Pinpoint the cell where the given text exists, returning its (X, Y) midpoint coordinate. 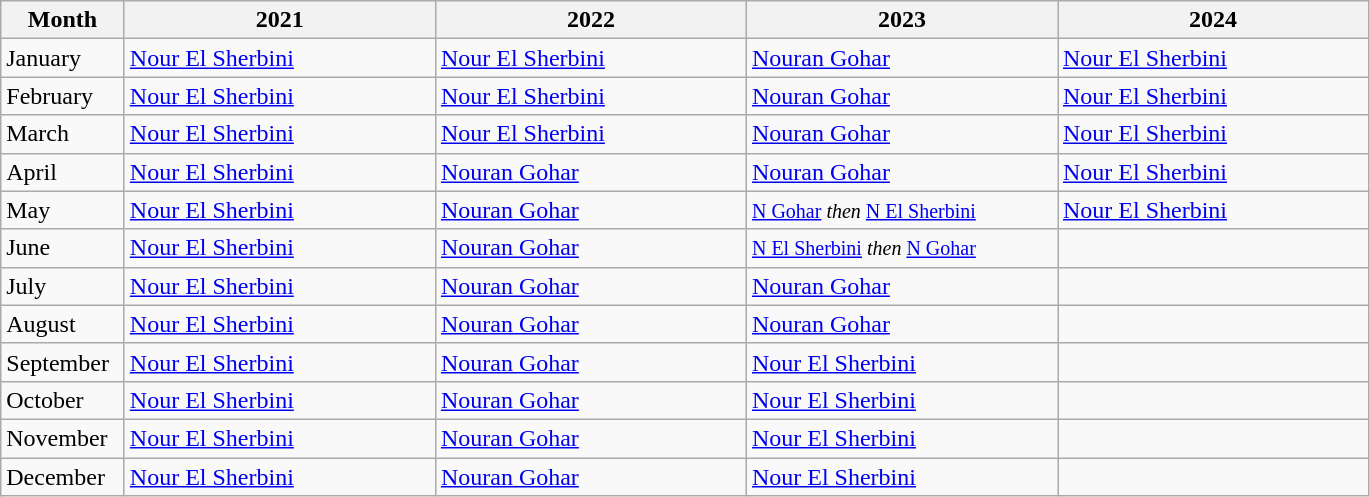
October (63, 400)
2021 (280, 20)
2024 (1214, 20)
August (63, 324)
November (63, 438)
June (63, 248)
July (63, 286)
2023 (902, 20)
Month (63, 20)
N Gohar then N El Sherbini (902, 210)
N El Sherbini then N Gohar (902, 248)
February (63, 96)
2022 (590, 20)
September (63, 362)
January (63, 58)
March (63, 134)
May (63, 210)
December (63, 477)
April (63, 172)
